Search for the cell housing the specified text and yield its [X, Y] center coordinate. 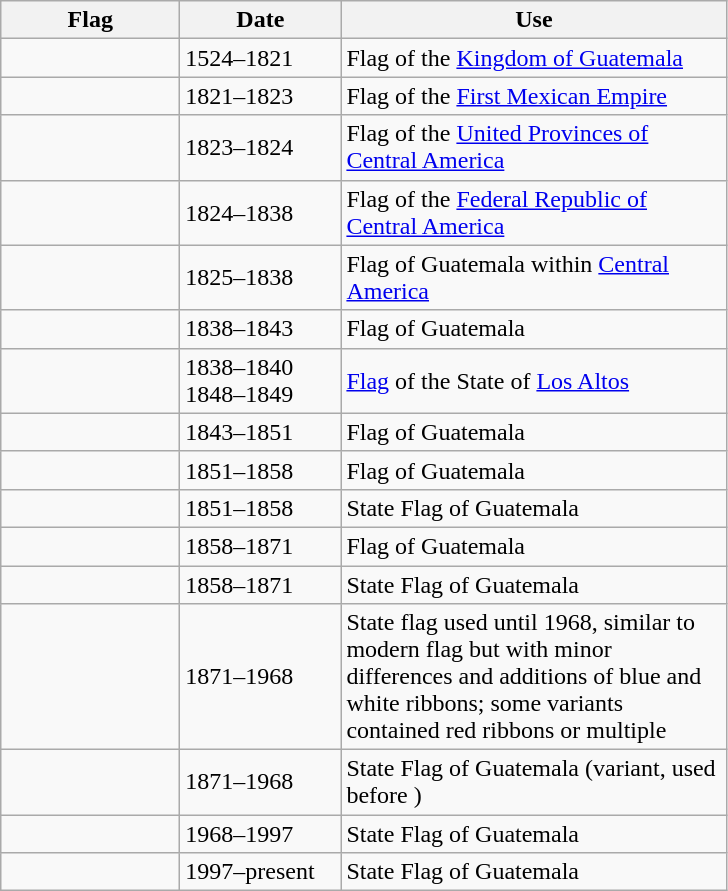
1821–1823 [260, 96]
Flag of Guatemala within Central America [534, 278]
State Flag of Guatemala (variant, used before ) [534, 782]
Flag of the State of Los Altos [534, 380]
Flag [90, 20]
1824–1838 [260, 212]
Use [534, 20]
1968–1997 [260, 834]
Flag of the Federal Republic of Central America [534, 212]
1825–1838 [260, 278]
1823–1824 [260, 148]
Flag of the First Mexican Empire [534, 96]
1997–present [260, 872]
1843–1851 [260, 432]
1838–18401848–1849 [260, 380]
1838–1843 [260, 329]
Date [260, 20]
1524–1821 [260, 58]
Flag of the United Provinces of Central America [534, 148]
Flag of the Kingdom of Guatemala [534, 58]
